For the text-containing cell, return its midpoint in (x, y) coordinate format. 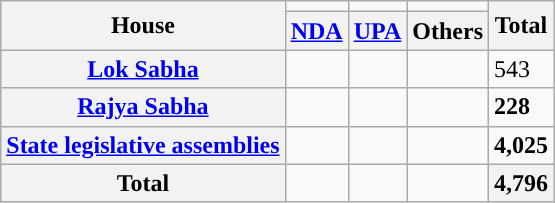
543 (522, 69)
Others (448, 31)
House (143, 26)
State legislative assemblies (143, 145)
228 (522, 107)
4,796 (522, 183)
UPA (378, 31)
NDA (316, 31)
Rajya Sabha (143, 107)
Lok Sabha (143, 69)
4,025 (522, 145)
